Provide the (x, y) coordinate of the cell's center where the given text is located.  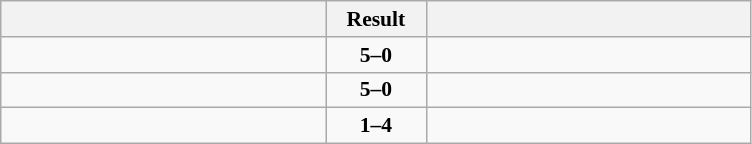
1–4 (376, 126)
Result (376, 19)
